Output the (X, Y) coordinate of the center of the cell containing the given text.  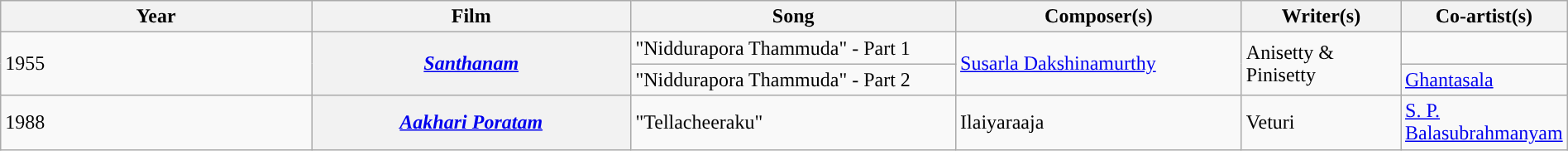
Co-artist(s) (1484, 17)
Year (156, 17)
Aakhari Poratam (471, 123)
"Niddurapora Thammuda" - Part 2 (794, 80)
Santhanam (471, 64)
Susarla Dakshinamurthy (1099, 64)
Song (794, 17)
"Niddurapora Thammuda" - Part 1 (794, 48)
Ilaiyaraaja (1099, 123)
S. P. Balasubrahmanyam (1484, 123)
1955 (156, 64)
Ghantasala (1484, 80)
Composer(s) (1099, 17)
1988 (156, 123)
Writer(s) (1321, 17)
"Tellacheeraku" (794, 123)
Anisetty & Pinisetty (1321, 64)
Film (471, 17)
Veturi (1321, 123)
